Find where the given text appears and provide that cell's center as (x, y) coordinate. 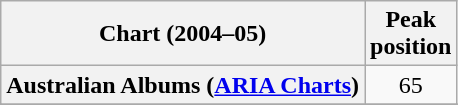
Chart (2004–05) (183, 34)
65 (411, 85)
Australian Albums (ARIA Charts) (183, 85)
Peakposition (411, 34)
